Output the [X, Y] coordinate of the center of the cell containing the given text.  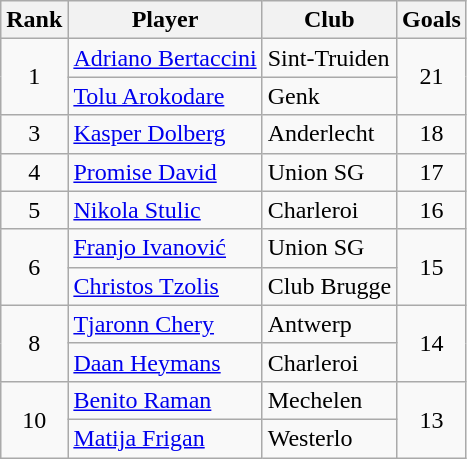
Rank [34, 20]
17 [432, 172]
3 [34, 134]
15 [432, 267]
16 [432, 210]
Club [329, 20]
Franjo Ivanović [165, 248]
5 [34, 210]
Tjaronn Chery [165, 324]
Westerlo [329, 438]
Daan Heymans [165, 362]
Player [165, 20]
Tolu Arokodare [165, 96]
Club Brugge [329, 286]
4 [34, 172]
Sint-Truiden [329, 58]
6 [34, 267]
13 [432, 419]
Matija Frigan [165, 438]
Kasper Dolberg [165, 134]
Antwerp [329, 324]
10 [34, 419]
18 [432, 134]
Mechelen [329, 400]
Christos Tzolis [165, 286]
14 [432, 343]
Genk [329, 96]
8 [34, 343]
Promise David [165, 172]
21 [432, 77]
Adriano Bertaccini [165, 58]
Benito Raman [165, 400]
Goals [432, 20]
Anderlecht [329, 134]
1 [34, 77]
Nikola Stulic [165, 210]
